Determine the [X, Y] coordinate at the center of the cell enclosing the given text.  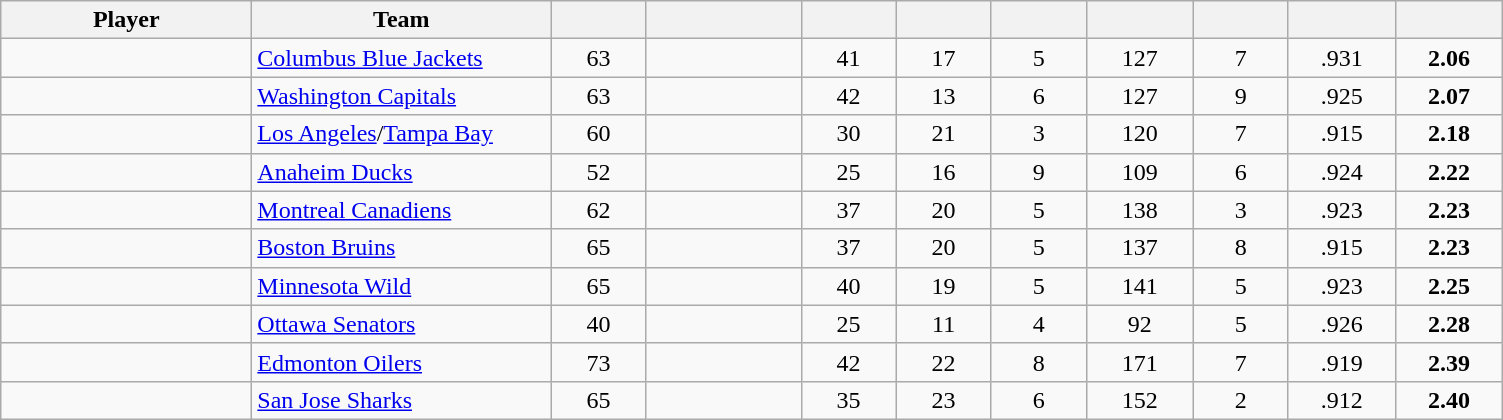
11 [944, 324]
Edmonton Oilers [402, 362]
Los Angeles/Tampa Bay [402, 134]
16 [944, 172]
22 [944, 362]
2.06 [1448, 58]
17 [944, 58]
2.22 [1448, 172]
.924 [1342, 172]
23 [944, 400]
62 [598, 210]
109 [1140, 172]
2.25 [1448, 286]
2.07 [1448, 96]
2.39 [1448, 362]
92 [1140, 324]
.925 [1342, 96]
2.28 [1448, 324]
Anaheim Ducks [402, 172]
30 [848, 134]
60 [598, 134]
Washington Capitals [402, 96]
73 [598, 362]
Boston Bruins [402, 248]
Montreal Canadiens [402, 210]
2 [1240, 400]
19 [944, 286]
13 [944, 96]
21 [944, 134]
Team [402, 20]
171 [1140, 362]
4 [1038, 324]
.931 [1342, 58]
.919 [1342, 362]
35 [848, 400]
San Jose Sharks [402, 400]
141 [1140, 286]
Columbus Blue Jackets [402, 58]
Player [126, 20]
Ottawa Senators [402, 324]
120 [1140, 134]
137 [1140, 248]
52 [598, 172]
Minnesota Wild [402, 286]
2.18 [1448, 134]
152 [1140, 400]
.912 [1342, 400]
.926 [1342, 324]
2.40 [1448, 400]
138 [1140, 210]
41 [848, 58]
